Scan for the cell matching the given text and deliver its (x, y) coordinate at center. 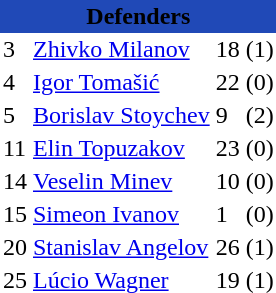
23 (228, 148)
Zhivko Milanov (122, 50)
Borislav Stoychev (122, 116)
Veselin Minev (122, 182)
20 (15, 248)
4 (15, 82)
10 (228, 182)
Elin Topuzakov (122, 148)
5 (15, 116)
14 (15, 182)
26 (228, 248)
18 (228, 50)
9 (228, 116)
15 (15, 214)
1 (228, 214)
Simeon Ivanov (122, 214)
Igor Tomašić (122, 82)
22 (228, 82)
3 (15, 50)
11 (15, 148)
Stanislav Angelov (122, 248)
